Extract the (x, y) coordinate from the center of the cell holding the provided text.  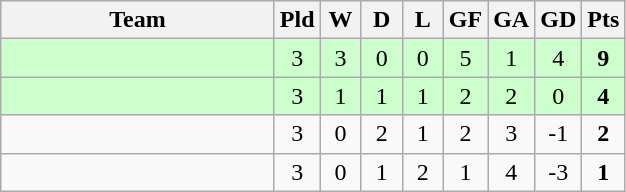
D (382, 20)
GA (512, 20)
5 (465, 58)
Pld (297, 20)
-3 (558, 172)
GF (465, 20)
-1 (558, 134)
W (340, 20)
Pts (604, 20)
GD (558, 20)
L (422, 20)
9 (604, 58)
Team (138, 20)
